Determine the [X, Y] coordinate at the center of the cell enclosing the given text.  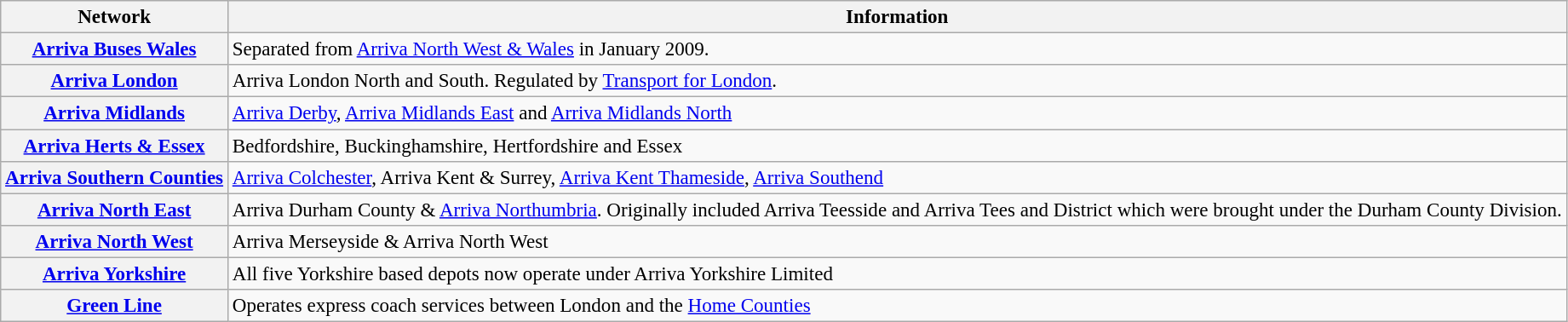
Network [114, 17]
Arriva London North and South. Regulated by Transport for London. [897, 81]
Arriva Buses Wales [114, 49]
Arriva Colchester, Arriva Kent & Surrey, Arriva Kent Thameside, Arriva Southend [897, 178]
Arriva Midlands [114, 113]
Arriva Merseyside & Arriva North West [897, 242]
Arriva Yorkshire [114, 274]
Green Line [114, 306]
Information [897, 17]
All five Yorkshire based depots now operate under Arriva Yorkshire Limited [897, 274]
Arriva London [114, 81]
Arriva North West [114, 242]
Separated from Arriva North West & Wales in January 2009. [897, 49]
Arriva North East [114, 210]
Bedfordshire, Buckinghamshire, Hertfordshire and Essex [897, 146]
Operates express coach services between London and the Home Counties [897, 306]
Arriva Herts & Essex [114, 146]
Arriva Derby, Arriva Midlands East and Arriva Midlands North [897, 113]
Arriva Southern Counties [114, 178]
